Output the [x, y] coordinate of the center of the cell containing the given text.  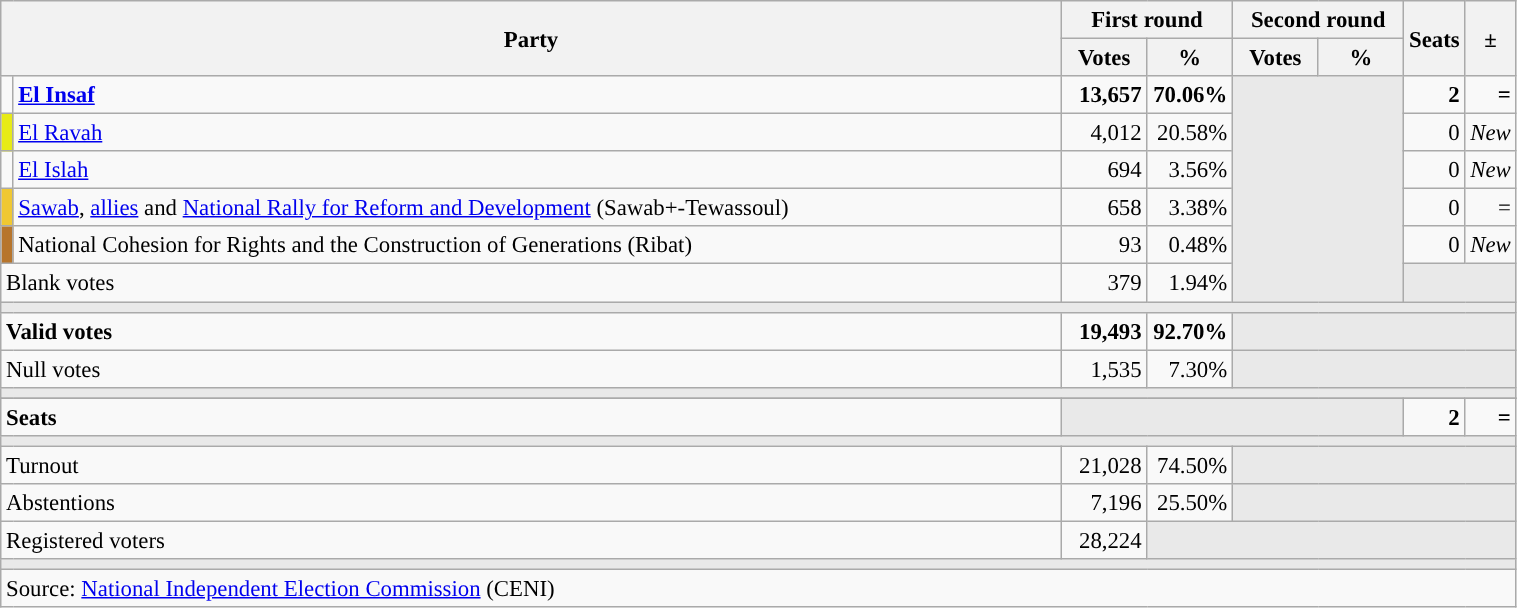
1.94% [1190, 283]
93 [1104, 245]
19,493 [1104, 331]
Abstentions [532, 503]
Second round [1318, 20]
0.48% [1190, 245]
21,028 [1104, 465]
4,012 [1104, 133]
First round [1146, 20]
70.06% [1190, 95]
694 [1104, 170]
Sawab, allies and National Rally for Reform and Development (Sawab+-Tewassoul) [537, 208]
Blank votes [532, 283]
1,535 [1104, 369]
National Cohesion for Rights and the Construction of Generations (Ribat) [537, 245]
20.58% [1190, 133]
74.50% [1190, 465]
7.30% [1190, 369]
Party [532, 38]
7,196 [1104, 503]
3.56% [1190, 170]
Source: National Independent Election Commission (CENI) [758, 589]
Valid votes [532, 331]
Turnout [532, 465]
3.38% [1190, 208]
379 [1104, 283]
El Insaf [537, 95]
92.70% [1190, 331]
28,224 [1104, 540]
25.50% [1190, 503]
El Ravah [537, 133]
658 [1104, 208]
Null votes [532, 369]
13,657 [1104, 95]
Registered voters [532, 540]
± [1490, 38]
El Islah [537, 170]
